Scan for the cell matching the given text and deliver its (X, Y) coordinate at center. 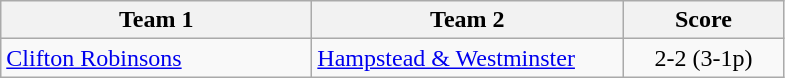
Team 2 (468, 20)
Hampstead & Westminster (468, 58)
Score (704, 20)
2-2 (3-1p) (704, 58)
Clifton Robinsons (156, 58)
Team 1 (156, 20)
